Identify which cell holds the provided text, then report its (x, y) central coordinate. 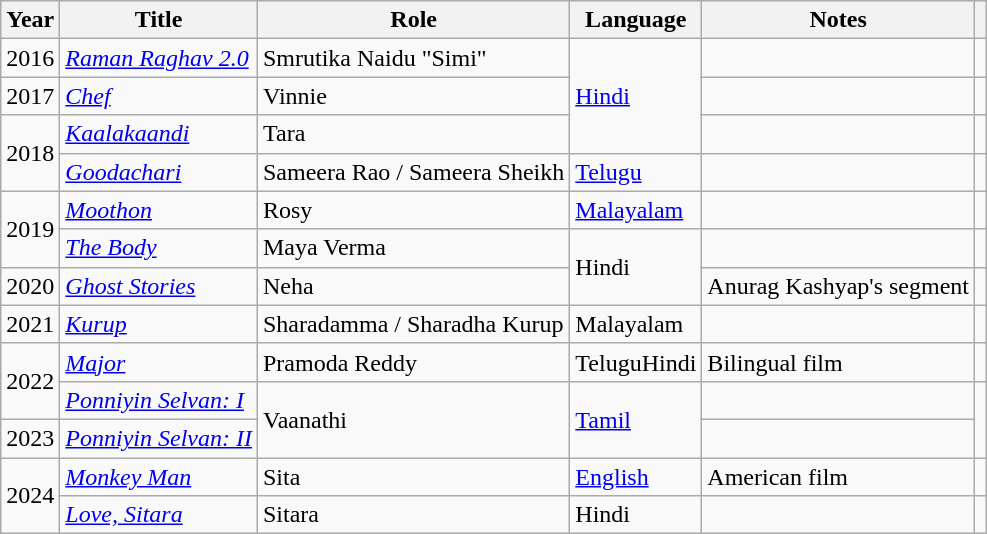
Role (413, 20)
Moothon (159, 210)
Language (636, 20)
Neha (413, 286)
Sita (413, 477)
The Body (159, 248)
2020 (30, 286)
Anurag Kashyap's segment (838, 286)
Vaanathi (413, 419)
Chef (159, 96)
Ponniyin Selvan: II (159, 438)
2017 (30, 96)
Sharadamma / Sharadha Kurup (413, 324)
2021 (30, 324)
Love, Sitara (159, 515)
2018 (30, 153)
Rosy (413, 210)
Pramoda Reddy (413, 362)
American film (838, 477)
Ghost Stories (159, 286)
Kaalakaandi (159, 134)
Ponniyin Selvan: I (159, 400)
TeluguHindi (636, 362)
Smrutika Naidu "Simi" (413, 58)
Vinnie (413, 96)
2019 (30, 229)
Raman Raghav 2.0 (159, 58)
Tara (413, 134)
Notes (838, 20)
2024 (30, 496)
Sitara (413, 515)
Sameera Rao / Sameera Sheikh (413, 172)
Goodachari (159, 172)
Title (159, 20)
English (636, 477)
Telugu (636, 172)
2016 (30, 58)
Monkey Man (159, 477)
2022 (30, 381)
Bilingual film (838, 362)
Maya Verma (413, 248)
Kurup (159, 324)
2023 (30, 438)
Year (30, 20)
Tamil (636, 419)
Major (159, 362)
